Identify which cell holds the provided text, then report its (X, Y) central coordinate. 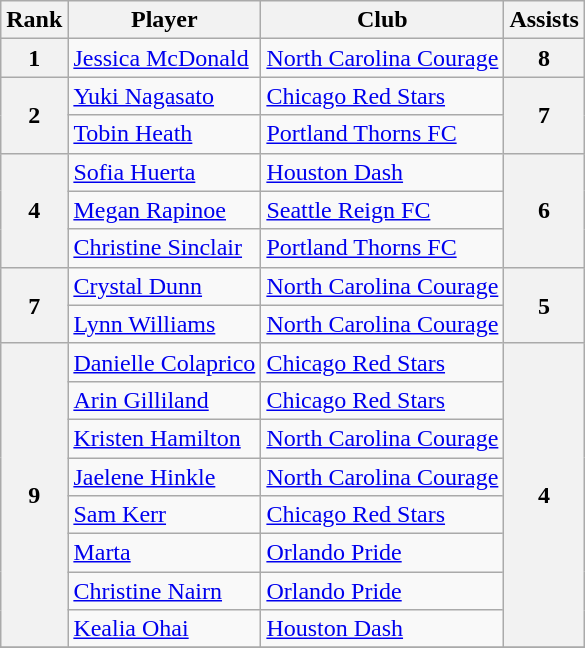
Christine Sinclair (164, 248)
Arin Gilliland (164, 400)
2 (34, 115)
Yuki Nagasato (164, 96)
Danielle Colaprico (164, 362)
Kristen Hamilton (164, 438)
9 (34, 495)
6 (544, 210)
Sofia Huerta (164, 172)
Jaelene Hinkle (164, 477)
5 (544, 305)
Kealia Ohai (164, 629)
Seattle Reign FC (382, 210)
Lynn Williams (164, 324)
Christine Nairn (164, 591)
Club (382, 20)
Assists (544, 20)
Crystal Dunn (164, 286)
1 (34, 58)
8 (544, 58)
Player (164, 20)
Rank (34, 20)
Megan Rapinoe (164, 210)
Sam Kerr (164, 515)
Tobin Heath (164, 134)
Jessica McDonald (164, 58)
Marta (164, 553)
